Extract the (x, y) coordinate from the center of the cell holding the provided text.  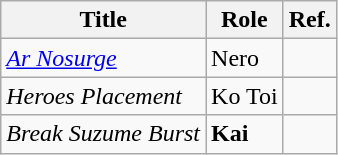
Ko Toi (245, 96)
Ar Nosurge (104, 58)
Nero (245, 58)
Role (245, 20)
Kai (245, 134)
Ref. (310, 20)
Heroes Placement (104, 96)
Break Suzume Burst (104, 134)
Title (104, 20)
